From the cell containing the given text, extract its center point as (X, Y) coordinate. 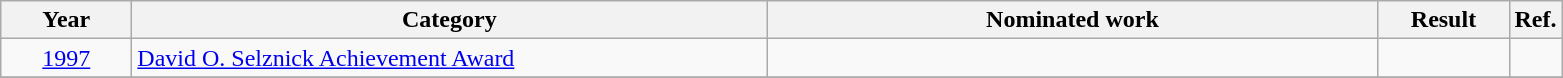
Category (450, 20)
Result (1444, 20)
David O. Selznick Achievement Award (450, 58)
Ref. (1536, 20)
Year (66, 20)
Nominated work (1072, 20)
1997 (66, 58)
